Locate the cell with the specified text and output its (x, y) center coordinate. 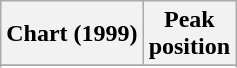
Peakposition (189, 34)
Chart (1999) (72, 34)
